From the cell containing the given text, extract its center point as [x, y] coordinate. 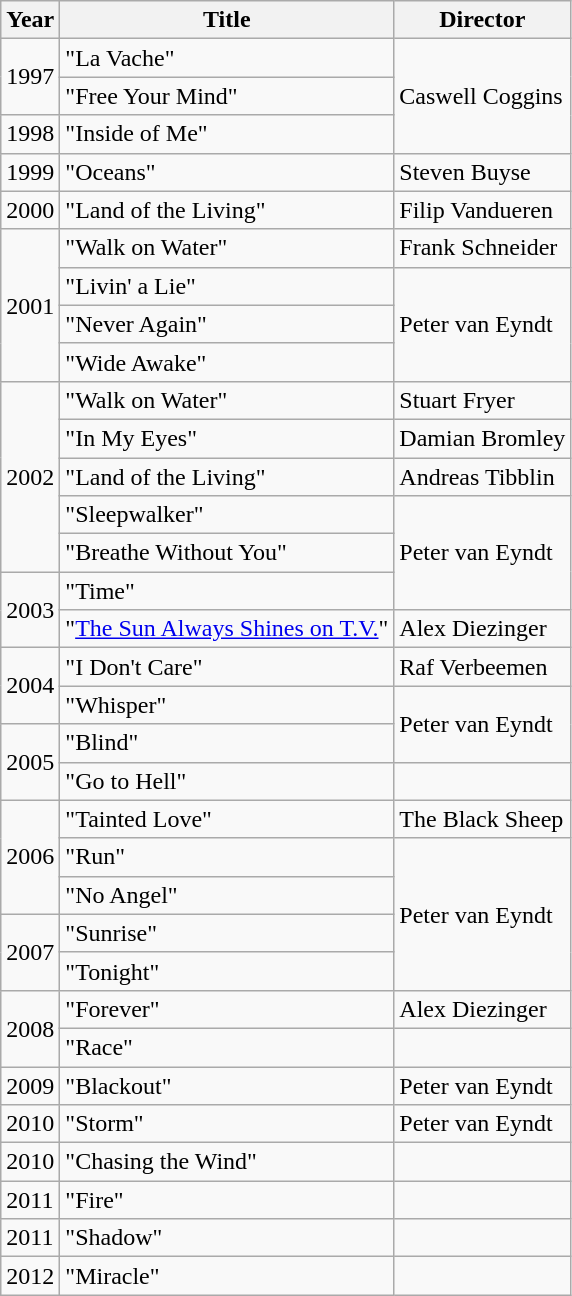
"Inside of Me" [227, 134]
"Breathe Without You" [227, 553]
"Time" [227, 591]
"Sleepwalker" [227, 515]
"Shadow" [227, 1238]
"Free Your Mind" [227, 96]
The Black Sheep [482, 819]
"Blind" [227, 743]
"Go to Hell" [227, 781]
Steven Buyse [482, 172]
2007 [30, 952]
"Race" [227, 1047]
"Blackout" [227, 1085]
1997 [30, 77]
Caswell Coggins [482, 96]
Andreas Tibblin [482, 477]
2009 [30, 1085]
Title [227, 20]
"Run" [227, 857]
2001 [30, 305]
"Sunrise" [227, 933]
"Tainted Love" [227, 819]
1999 [30, 172]
"Miracle" [227, 1276]
Raf Verbeemen [482, 667]
2004 [30, 686]
"Wide Awake" [227, 362]
Director [482, 20]
2005 [30, 762]
Frank Schneider [482, 248]
2003 [30, 610]
Filip Vandueren [482, 210]
"I Don't Care" [227, 667]
2000 [30, 210]
Year [30, 20]
"La Vache" [227, 58]
2002 [30, 476]
"Never Again" [227, 324]
Damian Bromley [482, 438]
2006 [30, 857]
Stuart Fryer [482, 400]
"Whisper" [227, 705]
"Storm" [227, 1124]
2012 [30, 1276]
"Oceans" [227, 172]
"In My Eyes" [227, 438]
2008 [30, 1028]
"No Angel" [227, 895]
"Livin' a Lie" [227, 286]
"Chasing the Wind" [227, 1162]
"Forever" [227, 1009]
"Tonight" [227, 971]
"The Sun Always Shines on T.V." [227, 629]
1998 [30, 134]
"Fire" [227, 1200]
